Detect which cell encompasses the target text, then output its [x, y] center coordinate. 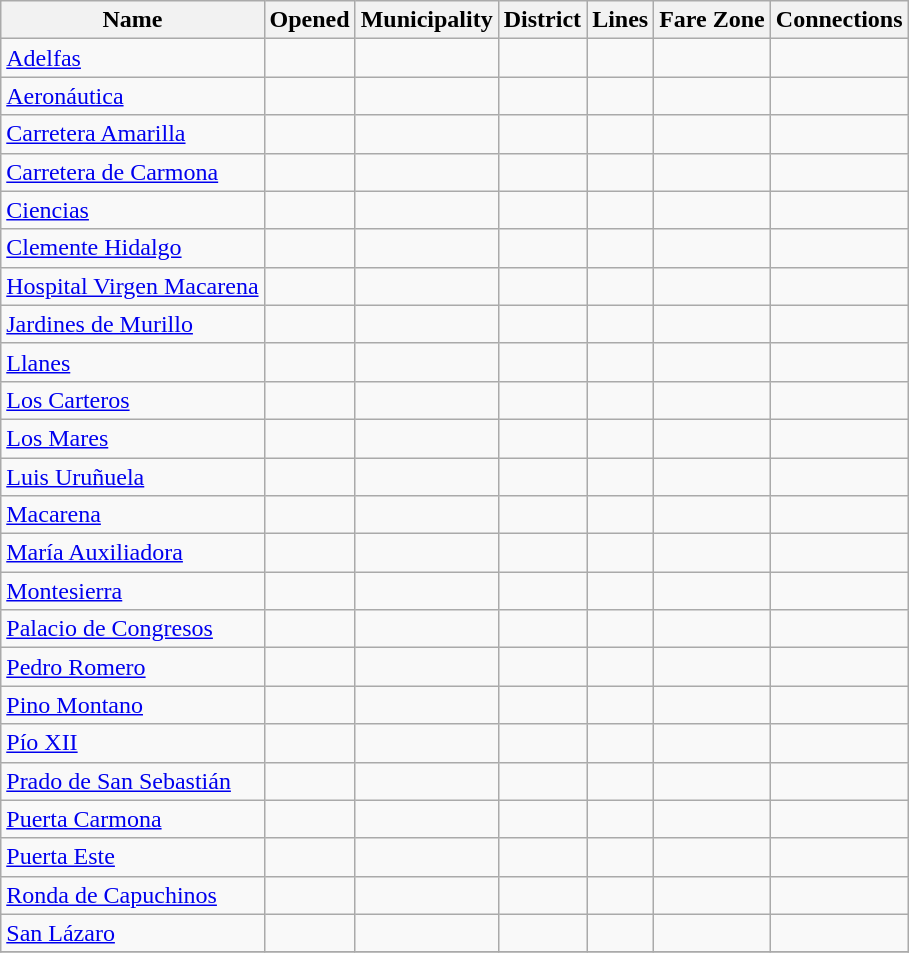
Fare Zone [712, 20]
Aeronáutica [132, 96]
Carretera de Carmona [132, 172]
Puerta Carmona [132, 819]
District [542, 20]
Puerta Este [132, 857]
San Lázaro [132, 933]
Prado de San Sebastián [132, 781]
Municipality [426, 20]
Los Carteros [132, 400]
Opened [310, 20]
Pedro Romero [132, 667]
Llanes [132, 362]
Adelfas [132, 58]
Macarena [132, 515]
Pío XII [132, 743]
Ronda de Capuchinos [132, 895]
Luis Uruñuela [132, 477]
Jardines de Murillo [132, 324]
Los Mares [132, 438]
Palacio de Congresos [132, 629]
Name [132, 20]
Ciencias [132, 210]
Pino Montano [132, 705]
Clemente Hidalgo [132, 248]
Montesierra [132, 591]
Connections [839, 20]
Hospital Virgen Macarena [132, 286]
Lines [620, 20]
María Auxiliadora [132, 553]
Carretera Amarilla [132, 134]
